Return (x, y) of the center of cell containing provided text 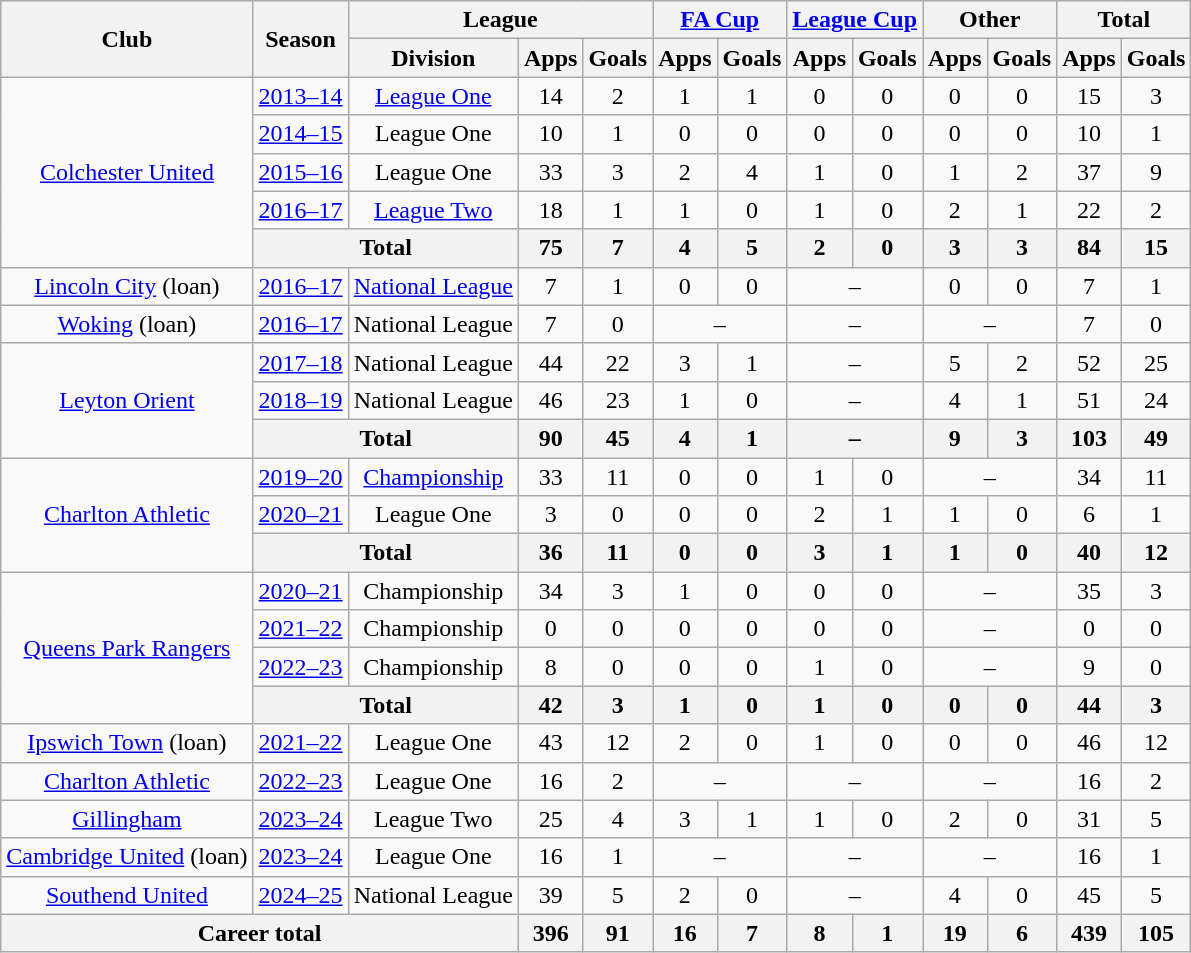
League Cup (855, 20)
75 (550, 248)
18 (550, 210)
Division (433, 58)
37 (1089, 172)
84 (1089, 248)
2019–20 (300, 477)
Other (990, 20)
2024–25 (300, 895)
Club (127, 39)
Queens Park Rangers (127, 648)
43 (550, 743)
Lincoln City (loan) (127, 286)
2014–15 (300, 134)
Cambridge United (loan) (127, 857)
35 (1089, 591)
2018–19 (300, 400)
Season (300, 39)
40 (1089, 553)
Southend United (127, 895)
Leyton Orient (127, 400)
2017–18 (300, 362)
42 (550, 705)
91 (618, 933)
90 (550, 438)
14 (550, 96)
39 (550, 895)
Gillingham (127, 819)
Woking (loan) (127, 324)
2015–16 (300, 172)
FA Cup (720, 20)
439 (1089, 933)
52 (1089, 362)
396 (550, 933)
Career total (260, 933)
49 (1156, 438)
105 (1156, 933)
23 (618, 400)
36 (550, 553)
103 (1089, 438)
League (500, 20)
31 (1089, 819)
19 (955, 933)
2013–14 (300, 96)
Colchester United (127, 172)
24 (1156, 400)
Ipswich Town (loan) (127, 743)
51 (1089, 400)
